Extract the [X, Y] coordinate from the center of the cell holding the provided text.  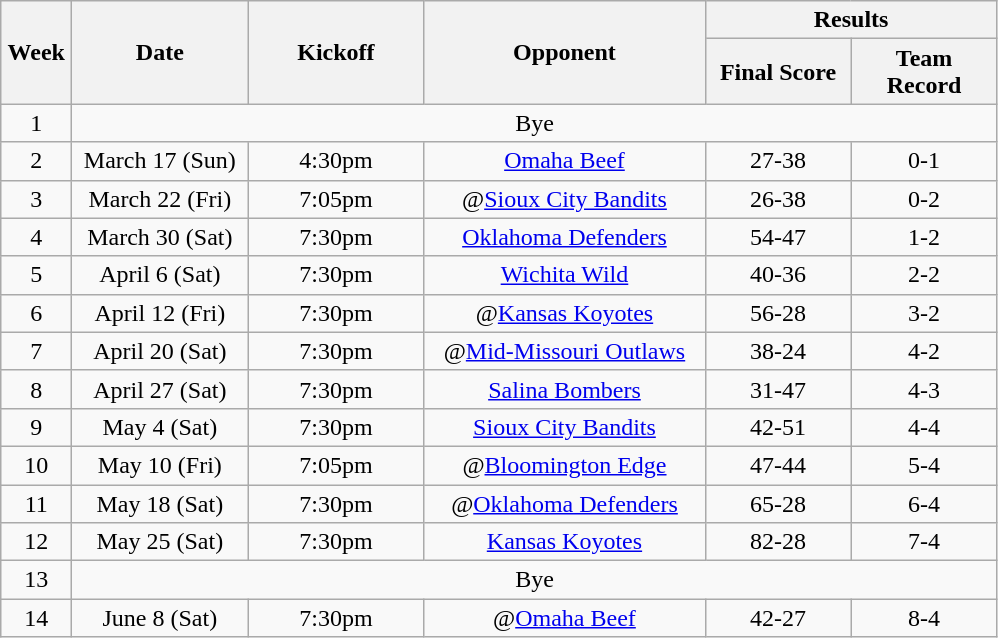
2-2 [924, 275]
5-4 [924, 465]
4:30pm [336, 161]
@Mid-Missouri Outlaws [564, 351]
April 27 (Sat) [160, 389]
April 12 (Fri) [160, 313]
47-44 [778, 465]
1-2 [924, 237]
3-2 [924, 313]
Kansas Koyotes [564, 542]
4-3 [924, 389]
56-28 [778, 313]
8-4 [924, 618]
11 [36, 503]
March 30 (Sat) [160, 237]
26-38 [778, 199]
14 [36, 618]
4-4 [924, 427]
@Oklahoma Defenders [564, 503]
0-2 [924, 199]
3 [36, 199]
8 [36, 389]
54-47 [778, 237]
Team Record [924, 72]
@Omaha Beef [564, 618]
1 [36, 123]
May 18 (Sat) [160, 503]
0-1 [924, 161]
42-27 [778, 618]
5 [36, 275]
7 [36, 351]
12 [36, 542]
Salina Bombers [564, 389]
June 8 (Sat) [160, 618]
Date [160, 52]
Oklahoma Defenders [564, 237]
2 [36, 161]
82-28 [778, 542]
Wichita Wild [564, 275]
4 [36, 237]
42-51 [778, 427]
4-2 [924, 351]
Sioux City Bandits [564, 427]
May 10 (Fri) [160, 465]
Kickoff [336, 52]
38-24 [778, 351]
March 22 (Fri) [160, 199]
40-36 [778, 275]
Final Score [778, 72]
Omaha Beef [564, 161]
May 25 (Sat) [160, 542]
May 4 (Sat) [160, 427]
Results [851, 20]
Opponent [564, 52]
March 17 (Sun) [160, 161]
April 20 (Sat) [160, 351]
6-4 [924, 503]
27-38 [778, 161]
@Sioux City Bandits [564, 199]
9 [36, 427]
65-28 [778, 503]
10 [36, 465]
6 [36, 313]
13 [36, 580]
@Bloomington Edge [564, 465]
April 6 (Sat) [160, 275]
Week [36, 52]
7-4 [924, 542]
@Kansas Koyotes [564, 313]
31-47 [778, 389]
